Identify which cell holds the provided text, then report its [X, Y] central coordinate. 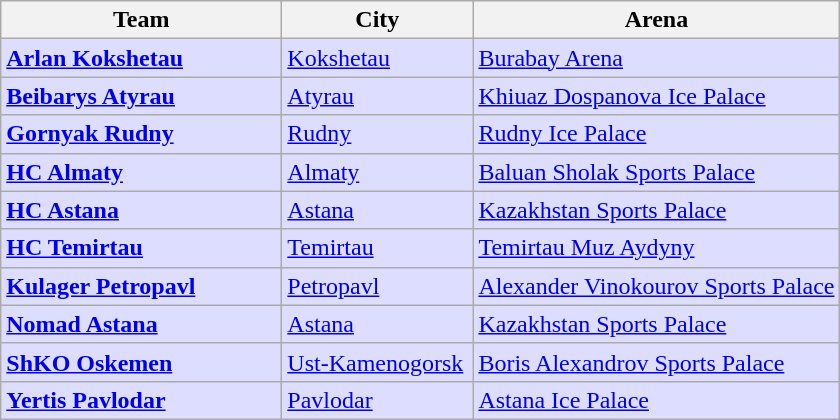
Pavlodar [378, 400]
Beibarys Atyrau [142, 96]
Almaty [378, 172]
Burabay Arena [656, 58]
Team [142, 20]
Alexander Vinokourov Sports Palace [656, 286]
Petropavl [378, 286]
Temirtau Muz Aydyny [656, 248]
Baluan Sholak Sports Palace [656, 172]
Nomad Astana [142, 324]
HC Temirtau [142, 248]
City [378, 20]
Temirtau [378, 248]
ShKO Oskemen [142, 362]
Arena [656, 20]
Ust-Kamenogorsk [378, 362]
Arlan Kokshetau [142, 58]
Kulager Petropavl [142, 286]
Atyrau [378, 96]
Gornyak Rudny [142, 134]
Kokshetau [378, 58]
Rudny [378, 134]
Astana Ice Palace [656, 400]
HC Almaty [142, 172]
Khiuaz Dospanova Ice Palace [656, 96]
Boris Alexandrov Sports Palace [656, 362]
Rudny Ice Palace [656, 134]
HC Astana [142, 210]
Yertis Pavlodar [142, 400]
